Pinpoint the cell where the given text exists, returning its [x, y] midpoint coordinate. 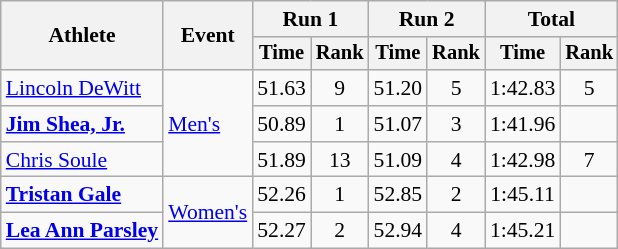
Lea Ann Parsley [82, 231]
51.09 [398, 160]
52.85 [398, 195]
Tristan Gale [82, 195]
52.27 [282, 231]
1:45.21 [522, 231]
9 [340, 88]
Run 2 [427, 19]
Event [208, 36]
1:42.83 [522, 88]
51.63 [282, 88]
52.94 [398, 231]
Athlete [82, 36]
Women's [208, 212]
52.26 [282, 195]
3 [456, 124]
Lincoln DeWitt [82, 88]
Total [552, 19]
7 [589, 160]
Jim Shea, Jr. [82, 124]
50.89 [282, 124]
Run 1 [310, 19]
Men's [208, 124]
51.07 [398, 124]
51.20 [398, 88]
51.89 [282, 160]
1:45.11 [522, 195]
1:42.98 [522, 160]
1:41.96 [522, 124]
Chris Soule [82, 160]
13 [340, 160]
